Detect which cell encompasses the target text, then output its [x, y] center coordinate. 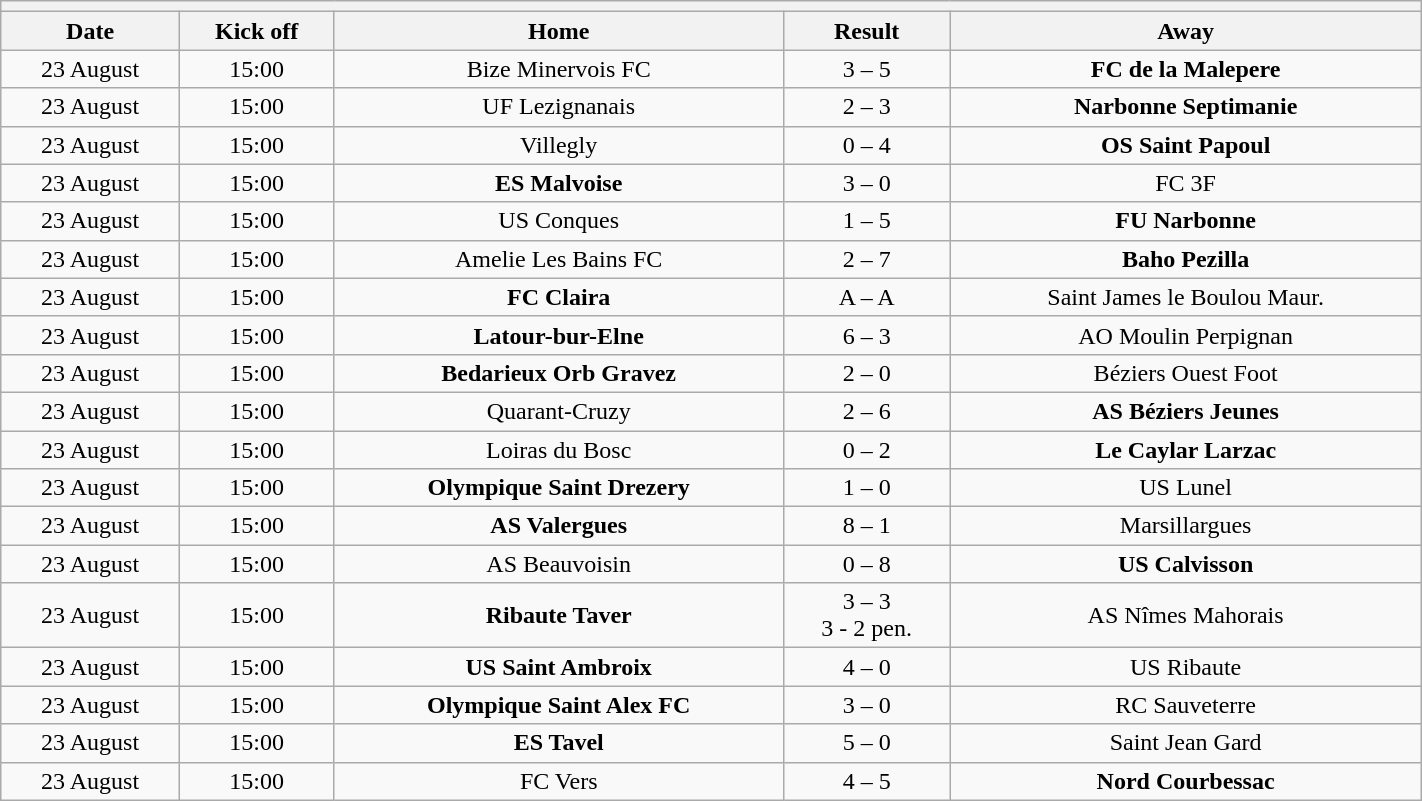
Ribaute Taver [558, 616]
3 – 3 3 - 2 pen. [866, 616]
8 – 1 [866, 526]
Date [90, 31]
Olympique Saint Alex FC [558, 705]
6 – 3 [866, 335]
RC Sauveterre [1186, 705]
Nord Courbessac [1186, 781]
1 – 5 [866, 221]
OS Saint Papoul [1186, 145]
FC de la Malepere [1186, 69]
Quarant-Cruzy [558, 411]
AS Béziers Jeunes [1186, 411]
Marsillargues [1186, 526]
Le Caylar Larzac [1186, 449]
US Ribaute [1186, 667]
4 – 5 [866, 781]
AS Valergues [558, 526]
FC Vers [558, 781]
Olympique Saint Drezery [558, 488]
0 – 8 [866, 564]
AS Nîmes Mahorais [1186, 616]
A – A [866, 297]
UF Lezignanais [558, 107]
Bedarieux Orb Gravez [558, 373]
US Saint Ambroix [558, 667]
0 – 4 [866, 145]
4 – 0 [866, 667]
ES Malvoise [558, 183]
Latour-bur-Elne [558, 335]
Bize Minervois FC [558, 69]
FC 3F [1186, 183]
Narbonne Septimanie [1186, 107]
Home [558, 31]
2 – 7 [866, 259]
5 – 0 [866, 743]
Amelie Les Bains FC [558, 259]
Béziers Ouest Foot [1186, 373]
1 – 0 [866, 488]
AS Beauvoisin [558, 564]
US Calvisson [1186, 564]
2 – 3 [866, 107]
US Lunel [1186, 488]
AO Moulin Perpignan [1186, 335]
Result [866, 31]
Baho Pezilla [1186, 259]
Away [1186, 31]
FU Narbonne [1186, 221]
Kick off [256, 31]
Villegly [558, 145]
FC Claira [558, 297]
Saint James le Boulou Maur. [1186, 297]
Loiras du Bosc [558, 449]
3 – 5 [866, 69]
ES Tavel [558, 743]
2 – 0 [866, 373]
US Conques [558, 221]
2 – 6 [866, 411]
0 – 2 [866, 449]
Saint Jean Gard [1186, 743]
